Provide the [X, Y] coordinate of the cell's center where the given text is located.  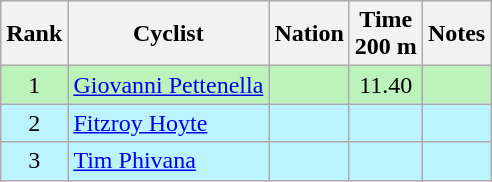
Tim Phivana [168, 161]
Nation [309, 34]
2 [34, 123]
Cyclist [168, 34]
Fitzroy Hoyte [168, 123]
3 [34, 161]
Giovanni Pettenella [168, 85]
Time200 m [386, 34]
Rank [34, 34]
11.40 [386, 85]
1 [34, 85]
Notes [456, 34]
